Find where the given text appears and provide that cell's center as [x, y] coordinate. 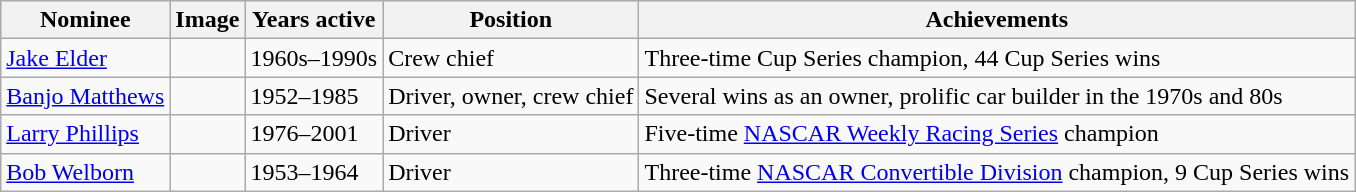
Crew chief [511, 58]
Years active [314, 20]
Image [208, 20]
Larry Phillips [86, 134]
Several wins as an owner, prolific car builder in the 1970s and 80s [997, 96]
1976–2001 [314, 134]
Three-time NASCAR Convertible Division champion, 9 Cup Series wins [997, 172]
1952–1985 [314, 96]
Achievements [997, 20]
Three-time Cup Series champion, 44 Cup Series wins [997, 58]
Banjo Matthews [86, 96]
1953–1964 [314, 172]
Driver, owner, crew chief [511, 96]
Position [511, 20]
1960s–1990s [314, 58]
Five-time NASCAR Weekly Racing Series champion [997, 134]
Nominee [86, 20]
Bob Welborn [86, 172]
Jake Elder [86, 58]
